Find where the given text appears and provide that cell's center as [x, y] coordinate. 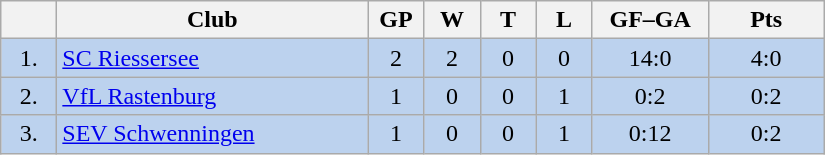
W [452, 20]
Club [212, 20]
SEV Schwenningen [212, 134]
Pts [766, 20]
VfL Rastenburg [212, 96]
2. [29, 96]
SC Riessersee [212, 58]
1. [29, 58]
3. [29, 134]
14:0 [650, 58]
4:0 [766, 58]
0:12 [650, 134]
T [508, 20]
GP [396, 20]
L [564, 20]
GF–GA [650, 20]
